Return (X, Y) of the center of cell containing provided text 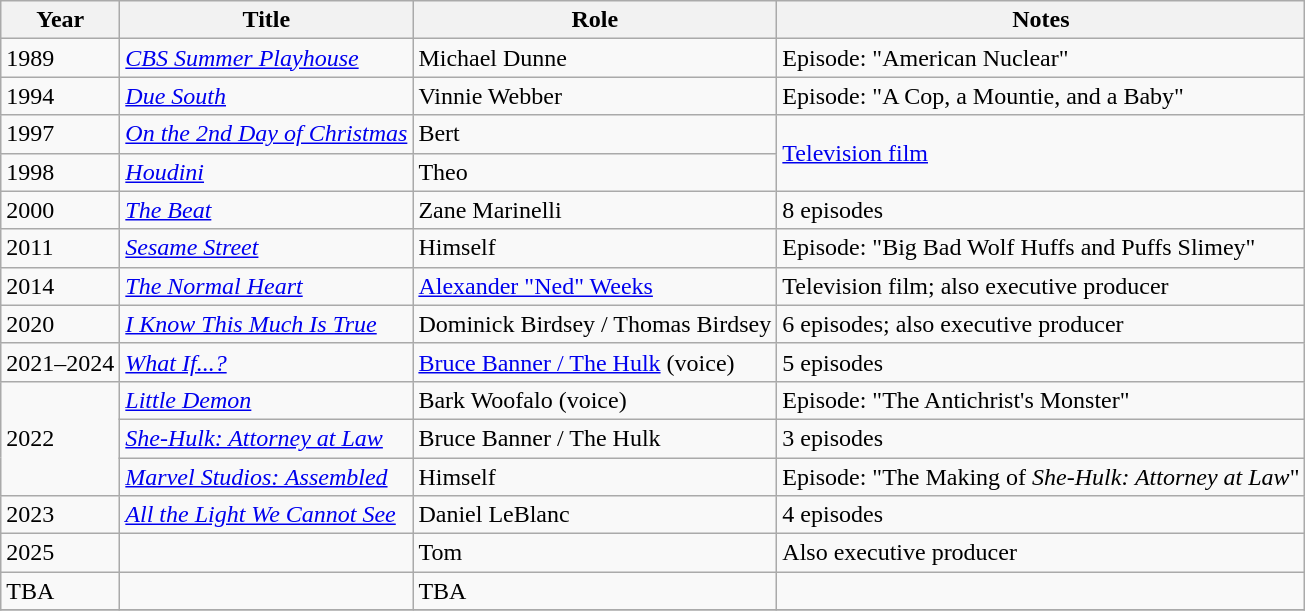
Television film (1041, 153)
Due South (266, 96)
Tom (595, 553)
All the Light We Cannot See (266, 515)
Little Demon (266, 400)
Zane Marinelli (595, 210)
CBS Summer Playhouse (266, 58)
The Beat (266, 210)
2011 (60, 248)
Year (60, 20)
Alexander "Ned" Weeks (595, 286)
Notes (1041, 20)
1997 (60, 134)
2000 (60, 210)
Michael Dunne (595, 58)
On the 2nd Day of Christmas (266, 134)
Marvel Studios: Assembled (266, 477)
2023 (60, 515)
Sesame Street (266, 248)
Episode: "A Cop, a Mountie, and a Baby" (1041, 96)
Episode: "The Making of She-Hulk: Attorney at Law" (1041, 477)
Also executive producer (1041, 553)
Daniel LeBlanc (595, 515)
5 episodes (1041, 362)
4 episodes (1041, 515)
6 episodes; also executive producer (1041, 324)
2014 (60, 286)
She-Hulk: Attorney at Law (266, 438)
Bruce Banner / The Hulk (595, 438)
Role (595, 20)
What If...? (266, 362)
2021–2024 (60, 362)
Episode: "American Nuclear" (1041, 58)
Television film; also executive producer (1041, 286)
I Know This Much Is True (266, 324)
Episode: "The Antichrist's Monster" (1041, 400)
Theo (595, 172)
8 episodes (1041, 210)
Episode: "Big Bad Wolf Huffs and Puffs Slimey" (1041, 248)
Title (266, 20)
The Normal Heart (266, 286)
Vinnie Webber (595, 96)
2025 (60, 553)
1989 (60, 58)
3 episodes (1041, 438)
2022 (60, 438)
1994 (60, 96)
Bert (595, 134)
Houdini (266, 172)
1998 (60, 172)
Bark Woofalo (voice) (595, 400)
2020 (60, 324)
Bruce Banner / The Hulk (voice) (595, 362)
Dominick Birdsey / Thomas Birdsey (595, 324)
